Provide the [x, y] coordinate of the cell's center where the given text is located.  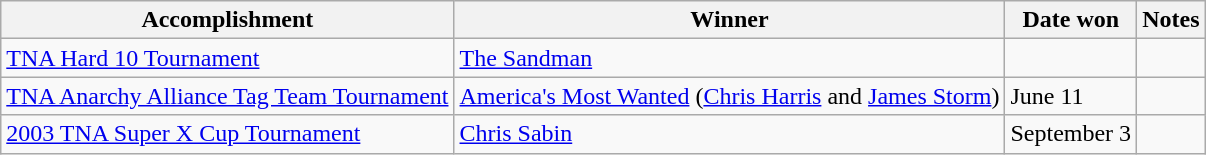
September 3 [1071, 134]
2003 TNA Super X Cup Tournament [228, 134]
Accomplishment [228, 20]
June 11 [1071, 96]
TNA Anarchy Alliance Tag Team Tournament [228, 96]
The Sandman [730, 58]
Winner [730, 20]
TNA Hard 10 Tournament [228, 58]
Date won [1071, 20]
Chris Sabin [730, 134]
Notes [1171, 20]
America's Most Wanted (Chris Harris and James Storm) [730, 96]
